For the text-containing cell, return its midpoint in (x, y) coordinate format. 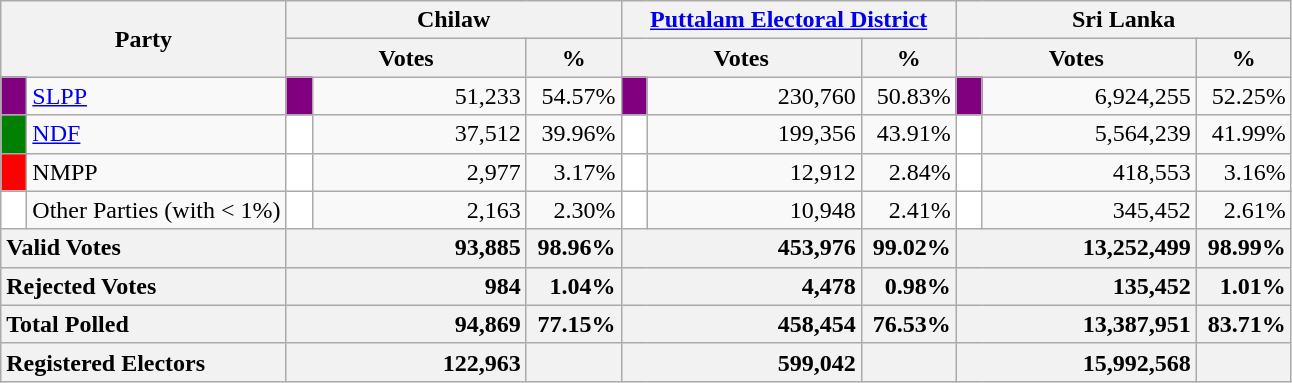
1.04% (574, 286)
13,387,951 (1076, 324)
418,553 (1089, 172)
2.30% (574, 210)
2.84% (908, 172)
458,454 (741, 324)
984 (406, 286)
SLPP (156, 96)
83.71% (1244, 324)
77.15% (574, 324)
4,478 (741, 286)
599,042 (741, 362)
NDF (156, 134)
453,976 (741, 248)
52.25% (1244, 96)
93,885 (406, 248)
Valid Votes (144, 248)
Sri Lanka (1124, 20)
99.02% (908, 248)
Party (144, 39)
Total Polled (144, 324)
Rejected Votes (144, 286)
39.96% (574, 134)
230,760 (754, 96)
10,948 (754, 210)
6,924,255 (1089, 96)
135,452 (1076, 286)
Registered Electors (144, 362)
3.16% (1244, 172)
76.53% (908, 324)
2.41% (908, 210)
2,163 (419, 210)
Chilaw (454, 20)
12,912 (754, 172)
50.83% (908, 96)
2,977 (419, 172)
94,869 (406, 324)
0.98% (908, 286)
51,233 (419, 96)
1.01% (1244, 286)
199,356 (754, 134)
2.61% (1244, 210)
345,452 (1089, 210)
43.91% (908, 134)
5,564,239 (1089, 134)
98.96% (574, 248)
98.99% (1244, 248)
NMPP (156, 172)
13,252,499 (1076, 248)
3.17% (574, 172)
122,963 (406, 362)
Puttalam Electoral District (788, 20)
15,992,568 (1076, 362)
37,512 (419, 134)
41.99% (1244, 134)
Other Parties (with < 1%) (156, 210)
54.57% (574, 96)
